Determine the [X, Y] coordinate at the center of the cell enclosing the given text.  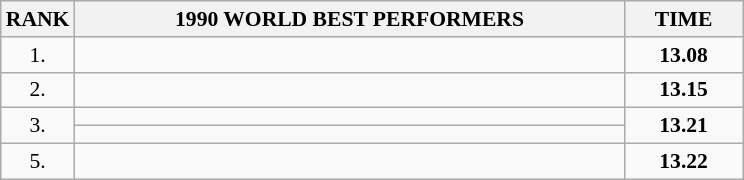
13.22 [684, 162]
TIME [684, 19]
2. [38, 90]
1. [38, 55]
5. [38, 162]
13.08 [684, 55]
1990 WORLD BEST PERFORMERS [349, 19]
3. [38, 126]
13.15 [684, 90]
13.21 [684, 126]
RANK [38, 19]
